From the cell containing the given text, extract its center point as [X, Y] coordinate. 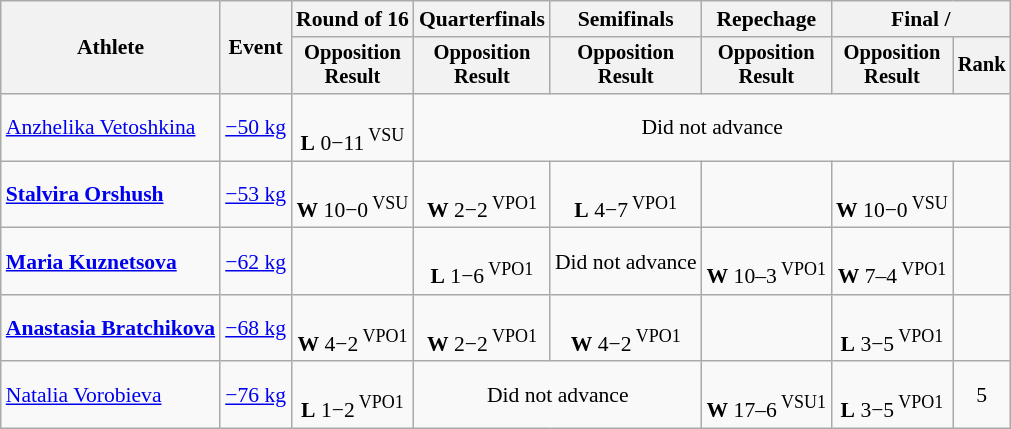
W 10–3 VPO1 [766, 262]
Anastasia Bratchikova [110, 328]
−62 kg [256, 262]
Final / [920, 19]
5 [982, 396]
Rank [982, 66]
Natalia Vorobieva [110, 396]
Stalvira Orshush [110, 194]
Maria Kuznetsova [110, 262]
Repechage [766, 19]
−68 kg [256, 328]
−50 kg [256, 128]
−76 kg [256, 396]
Round of 16 [352, 19]
L 1−2 VPO1 [352, 396]
Quarterfinals [482, 19]
L 0−11 VSU [352, 128]
Athlete [110, 48]
Event [256, 48]
L 1−6 VPO1 [482, 262]
L 4−7 VPO1 [626, 194]
Anzhelika Vetoshkina [110, 128]
W 17–6 VSU1 [766, 396]
Semifinals [626, 19]
W 7–4 VPO1 [892, 262]
−53 kg [256, 194]
